Determine the [x, y] coordinate at the center of the cell enclosing the given text.  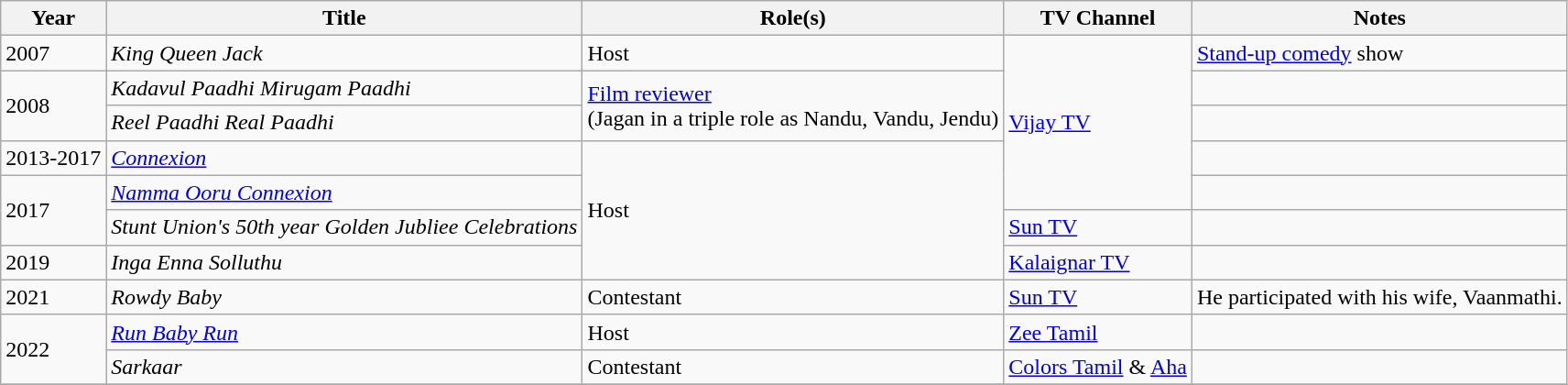
Title [344, 18]
Run Baby Run [344, 332]
2022 [53, 349]
2008 [53, 105]
2013-2017 [53, 158]
Stand-up comedy show [1379, 53]
Role(s) [793, 18]
Zee Tamil [1098, 332]
2017 [53, 210]
2021 [53, 297]
2019 [53, 262]
Kadavul Paadhi Mirugam Paadhi [344, 88]
Stunt Union's 50th year Golden Jubliee Celebrations [344, 227]
Connexion [344, 158]
Rowdy Baby [344, 297]
Namma Ooru Connexion [344, 192]
Kalaignar TV [1098, 262]
Notes [1379, 18]
King Queen Jack [344, 53]
Reel Paadhi Real Paadhi [344, 123]
Colors Tamil & Aha [1098, 367]
TV Channel [1098, 18]
Film reviewer(Jagan in a triple role as Nandu, Vandu, Jendu) [793, 105]
2007 [53, 53]
He participated with his wife, Vaanmathi. [1379, 297]
Sarkaar [344, 367]
Vijay TV [1098, 123]
Year [53, 18]
Inga Enna Solluthu [344, 262]
